Provide the (X, Y) coordinate of the cell's center where the given text is located.  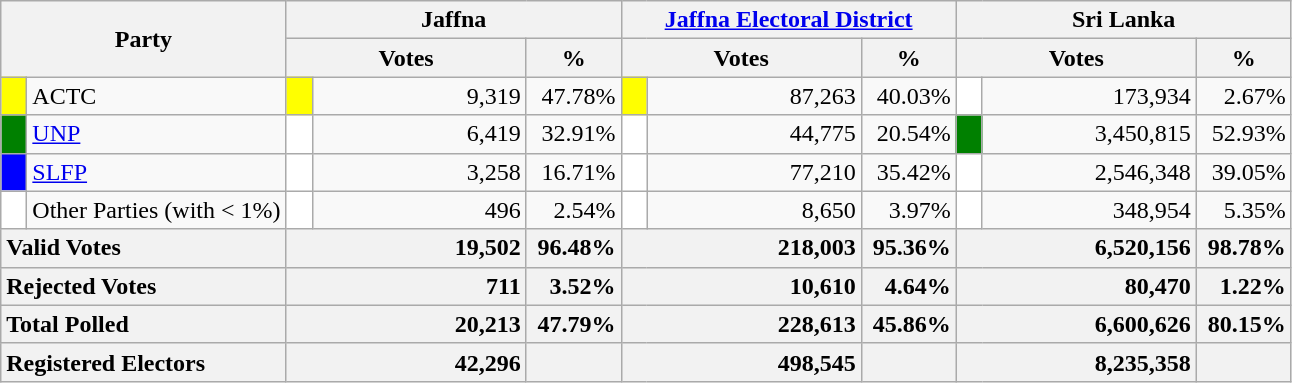
348,954 (1089, 210)
5.35% (1244, 210)
Valid Votes (144, 248)
498,545 (741, 362)
40.03% (908, 96)
6,419 (419, 134)
3.52% (574, 286)
96.48% (574, 248)
Rejected Votes (144, 286)
47.79% (574, 324)
42,296 (406, 362)
20,213 (406, 324)
95.36% (908, 248)
16.71% (574, 172)
45.86% (908, 324)
ACTC (156, 96)
228,613 (741, 324)
496 (419, 210)
52.93% (1244, 134)
3,450,815 (1089, 134)
20.54% (908, 134)
6,520,156 (1076, 248)
32.91% (574, 134)
80,470 (1076, 286)
711 (406, 286)
9,319 (419, 96)
6,600,626 (1076, 324)
Total Polled (144, 324)
47.78% (574, 96)
3,258 (419, 172)
UNP (156, 134)
Registered Electors (144, 362)
Jaffna Electoral District (788, 20)
77,210 (754, 172)
1.22% (1244, 286)
39.05% (1244, 172)
80.15% (1244, 324)
Jaffna (454, 20)
2.67% (1244, 96)
173,934 (1089, 96)
2.54% (574, 210)
44,775 (754, 134)
3.97% (908, 210)
10,610 (741, 286)
218,003 (741, 248)
19,502 (406, 248)
Party (144, 39)
8,650 (754, 210)
8,235,358 (1076, 362)
98.78% (1244, 248)
35.42% (908, 172)
2,546,348 (1089, 172)
4.64% (908, 286)
SLFP (156, 172)
87,263 (754, 96)
Sri Lanka (1124, 20)
Other Parties (with < 1%) (156, 210)
